Extract the [x, y] coordinate from the center of the cell holding the provided text.  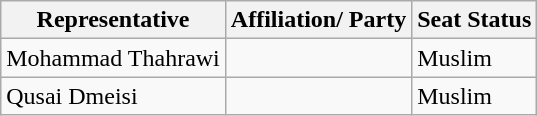
Qusai Dmeisi [114, 96]
Mohammad Thahrawi [114, 58]
Seat Status [474, 20]
Affiliation/ Party [318, 20]
Representative [114, 20]
